Pinpoint the cell where the given text exists, returning its [x, y] midpoint coordinate. 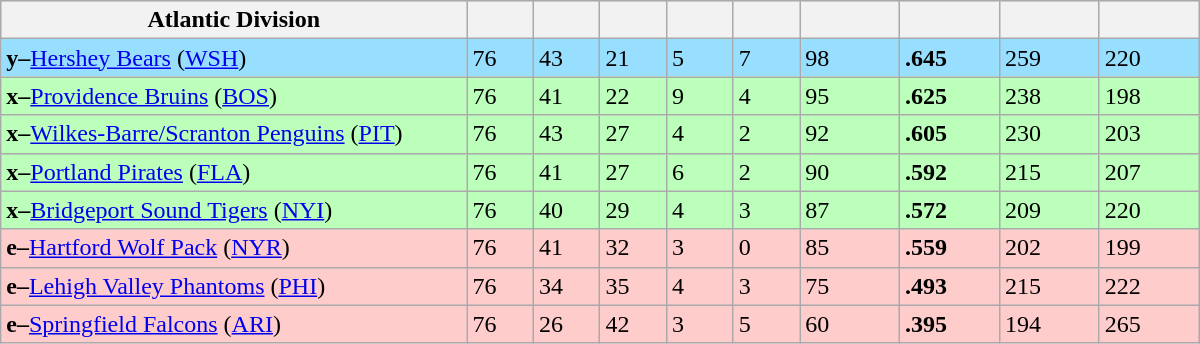
35 [634, 286]
98 [850, 58]
6 [700, 172]
29 [634, 210]
.395 [950, 324]
9 [700, 96]
Atlantic Division [234, 20]
21 [634, 58]
265 [1149, 324]
e–Springfield Falcons (ARI) [234, 324]
42 [634, 324]
60 [850, 324]
e–Hartford Wolf Pack (NYR) [234, 248]
32 [634, 248]
x–Providence Bruins (BOS) [234, 96]
90 [850, 172]
194 [1049, 324]
202 [1049, 248]
92 [850, 134]
.592 [950, 172]
7 [766, 58]
x–Portland Pirates (FLA) [234, 172]
203 [1149, 134]
222 [1149, 286]
x–Wilkes-Barre/Scranton Penguins (PIT) [234, 134]
e–Lehigh Valley Phantoms (PHI) [234, 286]
75 [850, 286]
22 [634, 96]
34 [566, 286]
198 [1149, 96]
85 [850, 248]
0 [766, 248]
199 [1149, 248]
x–Bridgeport Sound Tigers (NYI) [234, 210]
238 [1049, 96]
209 [1049, 210]
.645 [950, 58]
40 [566, 210]
87 [850, 210]
230 [1049, 134]
259 [1049, 58]
.572 [950, 210]
26 [566, 324]
.559 [950, 248]
95 [850, 96]
.625 [950, 96]
y–Hershey Bears (WSH) [234, 58]
.605 [950, 134]
207 [1149, 172]
.493 [950, 286]
